From the cell containing the given text, extract its center point as (x, y) coordinate. 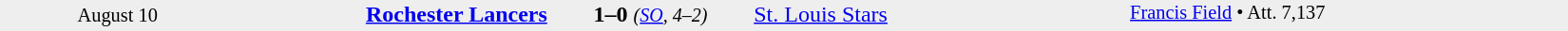
Francis Field • Att. 7,137 (1348, 15)
St. Louis Stars (941, 14)
Rochester Lancers (392, 14)
August 10 (118, 15)
1–0 (SO, 4–2) (650, 14)
